Detect which cell encompasses the target text, then output its (x, y) center coordinate. 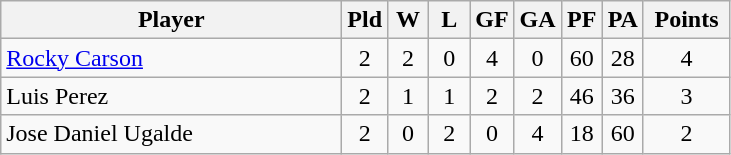
PF (582, 20)
GF (492, 20)
Player (172, 20)
46 (582, 96)
Rocky Carson (172, 58)
Points (686, 20)
18 (582, 134)
Jose Daniel Ugalde (172, 134)
Luis Perez (172, 96)
PA (622, 20)
3 (686, 96)
36 (622, 96)
Pld (365, 20)
W (408, 20)
28 (622, 58)
L (450, 20)
GA (538, 20)
